For the text-containing cell, return its midpoint in (x, y) coordinate format. 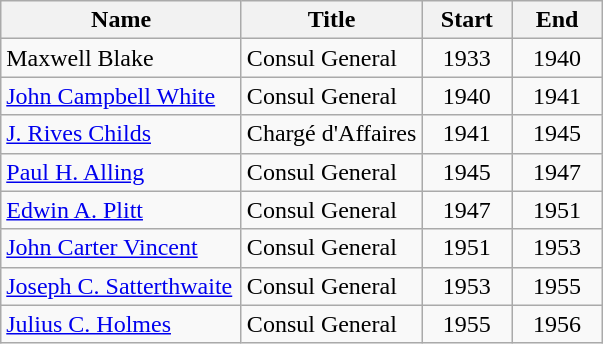
1933 (467, 58)
Paul H. Alling (122, 172)
Title (331, 20)
John Campbell White (122, 96)
Start (467, 20)
Edwin A. Plitt (122, 210)
Maxwell Blake (122, 58)
John Carter Vincent (122, 248)
End (557, 20)
Julius C. Holmes (122, 324)
Name (122, 20)
J. Rives Childs (122, 134)
Chargé d'Affaires (331, 134)
1956 (557, 324)
Joseph C. Satterthwaite (122, 286)
